Capture the cell that displays the provided text and extract its (X, Y) central coordinate. 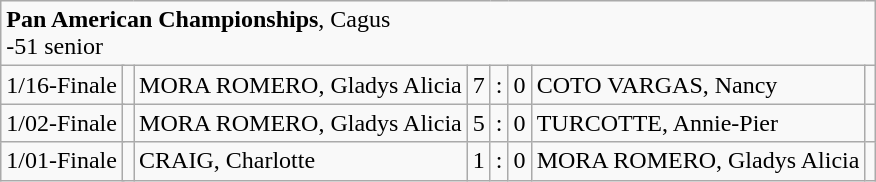
COTO VARGAS, Nancy (698, 85)
1/16-Finale (62, 85)
1/02-Finale (62, 123)
1 (478, 161)
CRAIG, Charlotte (301, 161)
7 (478, 85)
Pan American Championships, Cagus-51 senior (438, 34)
1/01-Finale (62, 161)
TURCOTTE, Annie-Pier (698, 123)
5 (478, 123)
